Find where the given text appears and provide that cell's center as (x, y) coordinate. 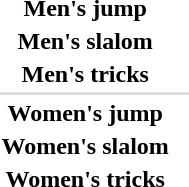
Men's tricks (85, 74)
Women's jump (85, 113)
Men's slalom (85, 41)
Women's slalom (85, 146)
